Detect which cell encompasses the target text, then output its (x, y) center coordinate. 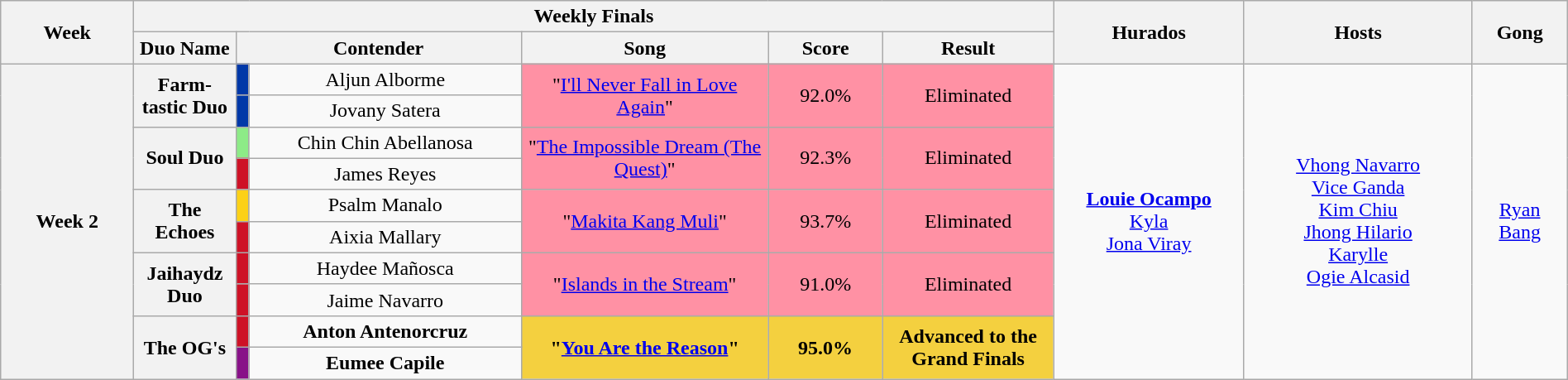
James Reyes (385, 174)
Weekly Finals (594, 17)
Farm-tastic Duo (185, 95)
The OG's (185, 347)
"Islands in the Stream" (645, 284)
"The Impossible Dream (The Quest)" (645, 158)
93.7% (825, 221)
Score (825, 48)
91.0% (825, 284)
Aljun Alborme (385, 79)
"You Are the Reason" (645, 347)
92.3% (825, 158)
Psalm Manalo (385, 205)
Jaihaydz Duo (185, 284)
Aixia Mallary (385, 237)
Gong (1520, 32)
92.0% (825, 95)
Duo Name (185, 48)
Result (968, 48)
Louie OcampoKylaJona Viray (1149, 222)
"I'll Never Fall in Love Again" (645, 95)
Hosts (1358, 32)
95.0% (825, 347)
Chin Chin Abellanosa (385, 142)
Eumee Capile (385, 363)
Hurados (1149, 32)
Ryan Bang (1520, 222)
Soul Duo (185, 158)
Jovany Satera (385, 111)
Vhong NavarroVice GandaKim ChiuJhong HilarioKarylleOgie Alcasid (1358, 222)
Haydee Mañosca (385, 268)
Contender (379, 48)
Jaime Navarro (385, 300)
Week 2 (68, 222)
"Makita Kang Muli" (645, 221)
The Echoes (185, 221)
Advanced to the Grand Finals (968, 347)
Anton Antenorcruz (385, 331)
Song (645, 48)
Week (68, 32)
